Search for the cell housing the specified text and yield its (x, y) center coordinate. 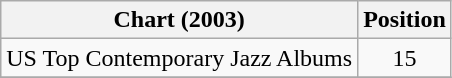
Chart (2003) (180, 20)
US Top Contemporary Jazz Albums (180, 58)
15 (405, 58)
Position (405, 20)
